Search for the cell housing the specified text and yield its (X, Y) center coordinate. 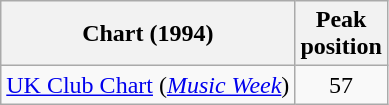
UK Club Chart (Music Week) (148, 85)
57 (341, 85)
Peakposition (341, 34)
Chart (1994) (148, 34)
